Extract the [x, y] coordinate from the center of the cell holding the provided text.  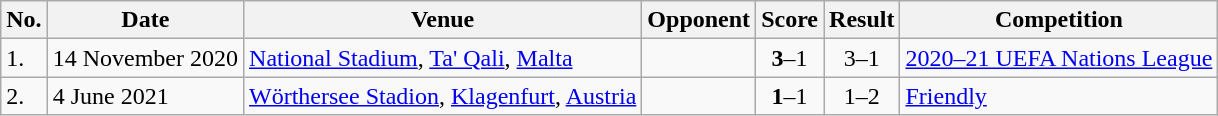
Competition [1059, 20]
National Stadium, Ta' Qali, Malta [443, 58]
Result [862, 20]
2. [24, 96]
2020–21 UEFA Nations League [1059, 58]
Wörthersee Stadion, Klagenfurt, Austria [443, 96]
Score [790, 20]
1. [24, 58]
1–1 [790, 96]
No. [24, 20]
14 November 2020 [145, 58]
Venue [443, 20]
1–2 [862, 96]
Friendly [1059, 96]
Date [145, 20]
Opponent [699, 20]
4 June 2021 [145, 96]
